Search for the cell housing the specified text and yield its [x, y] center coordinate. 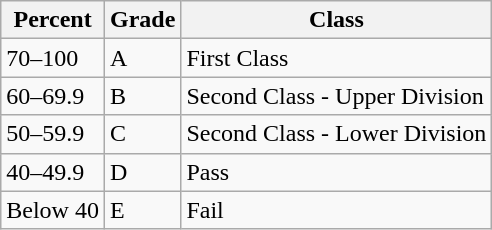
50–59.9 [53, 134]
70–100 [53, 58]
A [142, 58]
D [142, 172]
40–49.9 [53, 172]
First Class [336, 58]
Second Class - Lower Division [336, 134]
Fail [336, 210]
Below 40 [53, 210]
60–69.9 [53, 96]
B [142, 96]
Class [336, 20]
Grade [142, 20]
Second Class - Upper Division [336, 96]
C [142, 134]
Percent [53, 20]
Pass [336, 172]
E [142, 210]
